Search for the cell housing the specified text and yield its (x, y) center coordinate. 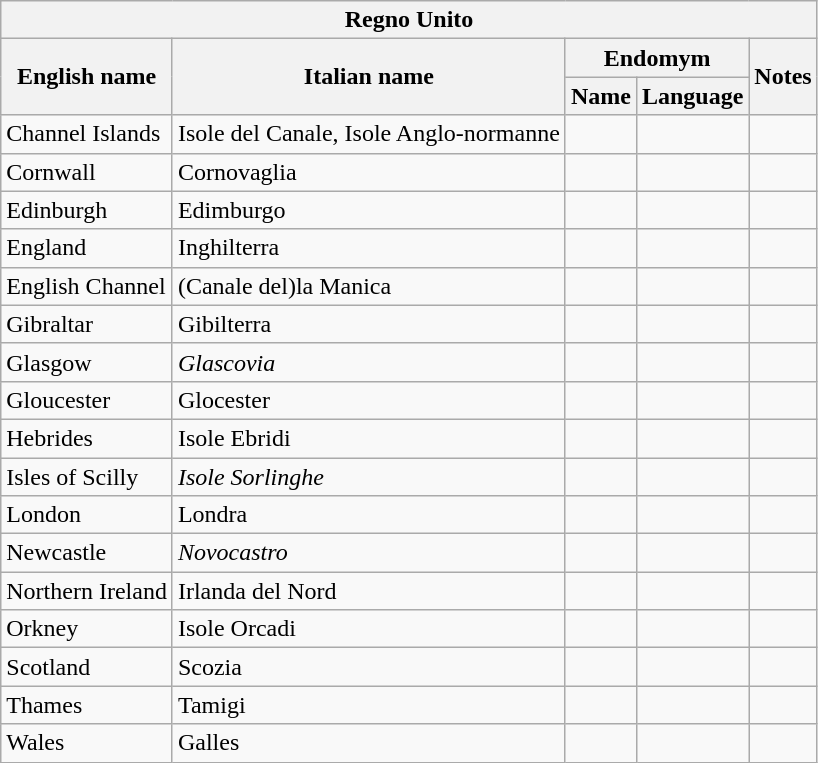
Isole Orcadi (368, 629)
Edimburgo (368, 210)
Glocester (368, 400)
Novocastro (368, 553)
Cornwall (87, 172)
Name (600, 96)
Tamigi (368, 705)
Gibraltar (87, 324)
Wales (87, 743)
Isles of Scilly (87, 477)
English name (87, 77)
Thames (87, 705)
Glasgow (87, 362)
Isole del Canale, Isole Anglo-normanne (368, 134)
Gloucester (87, 400)
Italian name (368, 77)
(Canale del)la Manica (368, 286)
Glascovia (368, 362)
Scotland (87, 667)
Londra (368, 515)
Cornovaglia (368, 172)
Northern Ireland (87, 591)
Gibilterra (368, 324)
Hebrides (87, 438)
Inghilterra (368, 248)
Newcastle (87, 553)
England (87, 248)
London (87, 515)
Isole Ebridi (368, 438)
Edinburgh (87, 210)
Galles (368, 743)
Isole Sorlinghe (368, 477)
Endomym (656, 58)
Orkney (87, 629)
Regno Unito (409, 20)
Scozia (368, 667)
Channel Islands (87, 134)
English Channel (87, 286)
Irlanda del Nord (368, 591)
Language (692, 96)
Notes (783, 77)
